Search for the cell housing the specified text and yield its [X, Y] center coordinate. 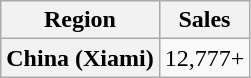
China (Xiami) [80, 58]
Sales [204, 20]
12,777+ [204, 58]
Region [80, 20]
